Search for the cell housing the specified text and yield its (X, Y) center coordinate. 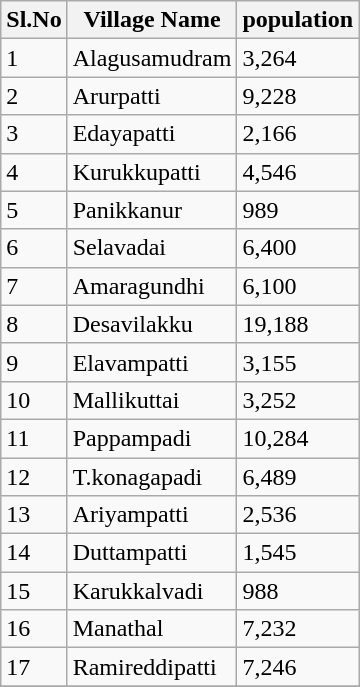
988 (298, 591)
4 (34, 172)
Selavadai (152, 248)
Village Name (152, 20)
16 (34, 629)
14 (34, 553)
3,252 (298, 400)
2 (34, 96)
1 (34, 58)
15 (34, 591)
Amaragundhi (152, 286)
7 (34, 286)
Sl.No (34, 20)
7,246 (298, 667)
Duttampatti (152, 553)
1,545 (298, 553)
6,400 (298, 248)
Pappampadi (152, 438)
Panikkanur (152, 210)
Desavilakku (152, 324)
989 (298, 210)
3,155 (298, 362)
9 (34, 362)
11 (34, 438)
13 (34, 515)
Karukkalvadi (152, 591)
9,228 (298, 96)
4,546 (298, 172)
Kurukkupatti (152, 172)
Ramireddipatti (152, 667)
Elavampatti (152, 362)
8 (34, 324)
T.konagapadi (152, 477)
10,284 (298, 438)
3,264 (298, 58)
Mallikuttai (152, 400)
5 (34, 210)
3 (34, 134)
17 (34, 667)
19,188 (298, 324)
Manathal (152, 629)
2,536 (298, 515)
Alagusamudram (152, 58)
Ariyampatti (152, 515)
Edayapatti (152, 134)
2,166 (298, 134)
population (298, 20)
6,100 (298, 286)
7,232 (298, 629)
6 (34, 248)
Arurpatti (152, 96)
10 (34, 400)
12 (34, 477)
6,489 (298, 477)
